Scan for the cell matching the given text and deliver its [X, Y] coordinate at center. 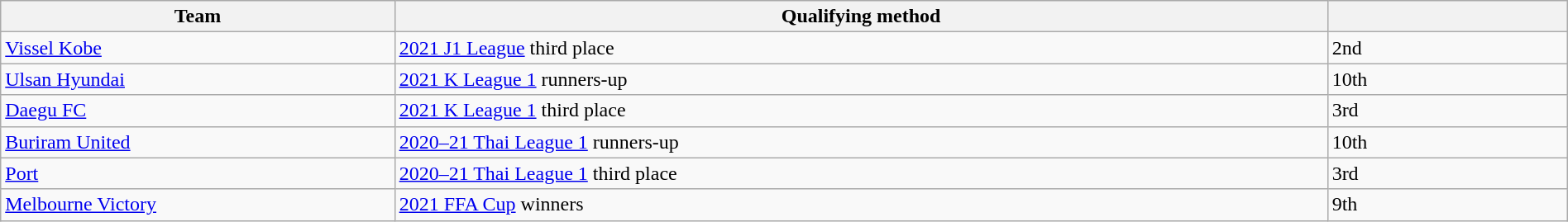
Port [198, 173]
Daegu FC [198, 111]
Vissel Kobe [198, 48]
Ulsan Hyundai [198, 79]
2020–21 Thai League 1 runners-up [861, 142]
Buriram United [198, 142]
Melbourne Victory [198, 205]
Team [198, 17]
2021 K League 1 runners-up [861, 79]
2020–21 Thai League 1 third place [861, 173]
9th [1447, 205]
2021 J1 League third place [861, 48]
2nd [1447, 48]
2021 K League 1 third place [861, 111]
2021 FFA Cup winners [861, 205]
Qualifying method [861, 17]
